Determine the (x, y) coordinate at the center of the cell enclosing the given text.  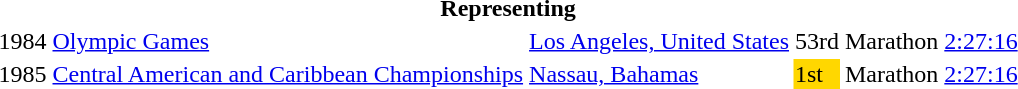
Nassau, Bahamas (660, 74)
Central American and Caribbean Championships (288, 74)
53rd (818, 41)
1st (818, 74)
Olympic Games (288, 41)
Los Angeles, United States (660, 41)
